Provide the [X, Y] coordinate of the cell's center where the given text is located.  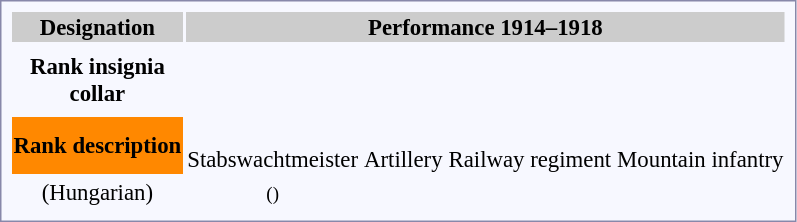
Rank description [98, 146]
Designation [98, 27]
() [273, 192]
Performance 1914–1918 [486, 27]
Artillery [404, 146]
Rank insigniacollar [98, 80]
Railway regiment [530, 146]
(Hungarian) [98, 192]
Mountain infantry [700, 146]
Stabswachtmeister [273, 146]
